From the cell containing the given text, extract its center point as (x, y) coordinate. 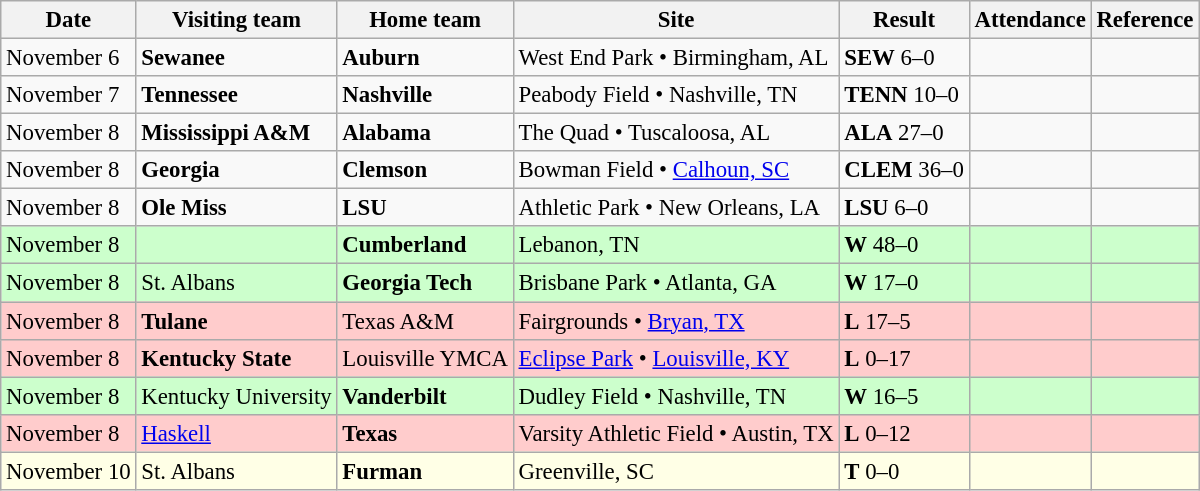
The Quad • Tuscaloosa, AL (676, 133)
Home team (425, 20)
CLEM 36–0 (904, 170)
W 17–0 (904, 283)
Haskell (236, 433)
November 10 (68, 471)
W 48–0 (904, 245)
Visiting team (236, 20)
LSU 6–0 (904, 208)
Clemson (425, 170)
W 16–5 (904, 396)
Georgia (236, 170)
Cumberland (425, 245)
T 0–0 (904, 471)
Attendance (1030, 20)
Result (904, 20)
Mississippi A&M (236, 133)
Brisbane Park • Atlanta, GA (676, 283)
L 0–12 (904, 433)
Bowman Field • Calhoun, SC (676, 170)
Tennessee (236, 95)
November 6 (68, 58)
Alabama (425, 133)
Peabody Field • Nashville, TN (676, 95)
Athletic Park • New Orleans, LA (676, 208)
Sewanee (236, 58)
ALA 27–0 (904, 133)
Vanderbilt (425, 396)
Auburn (425, 58)
Tulane (236, 321)
Greenville, SC (676, 471)
Lebanon, TN (676, 245)
L 17–5 (904, 321)
Site (676, 20)
Varsity Athletic Field • Austin, TX (676, 433)
Date (68, 20)
Dudley Field • Nashville, TN (676, 396)
SEW 6–0 (904, 58)
Fairgrounds • Bryan, TX (676, 321)
TENN 10–0 (904, 95)
Kentucky State (236, 358)
Eclipse Park • Louisville, KY (676, 358)
Texas (425, 433)
Ole Miss (236, 208)
Furman (425, 471)
Kentucky University (236, 396)
LSU (425, 208)
Nashville (425, 95)
L 0–17 (904, 358)
Georgia Tech (425, 283)
November 7 (68, 95)
Texas A&M (425, 321)
Reference (1145, 20)
Louisville YMCA (425, 358)
West End Park • Birmingham, AL (676, 58)
